Search for the cell housing the specified text and yield its [x, y] center coordinate. 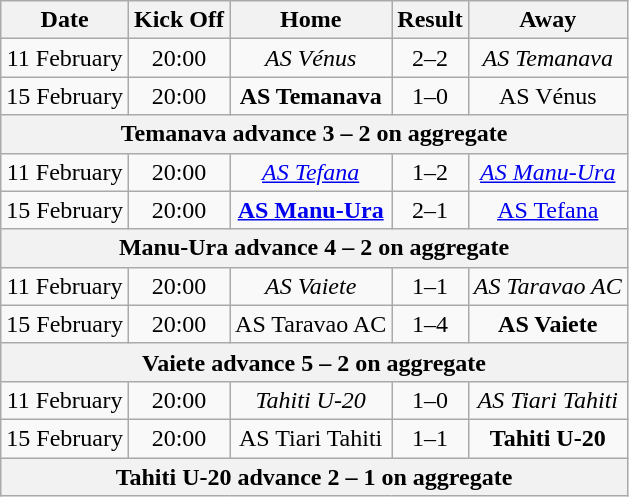
1–4 [430, 324]
Home [311, 20]
2–1 [430, 210]
Away [548, 20]
Date [65, 20]
Manu-Ura advance 4 – 2 on aggregate [314, 248]
1–2 [430, 172]
2–2 [430, 58]
Result [430, 20]
Kick Off [178, 20]
Temanava advance 3 – 2 on aggregate [314, 134]
Vaiete advance 5 – 2 on aggregate [314, 362]
Tahiti U-20 advance 2 – 1 on aggregate [314, 477]
